Return (x, y) of the center of cell containing provided text 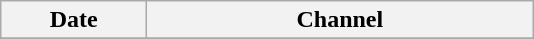
Date (74, 20)
Channel (340, 20)
